Return the (x, y) coordinate for the center point of the cell that contains the specified text.  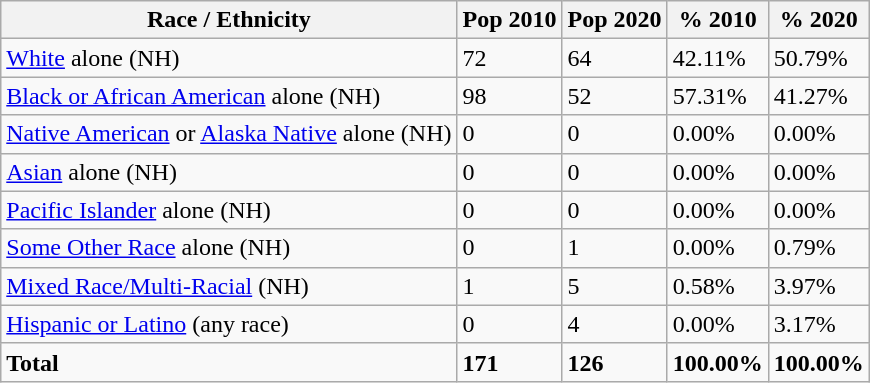
171 (510, 362)
4 (614, 324)
% 2010 (718, 20)
Mixed Race/Multi-Racial (NH) (229, 286)
White alone (NH) (229, 58)
0.79% (818, 248)
Asian alone (NH) (229, 172)
5 (614, 286)
Race / Ethnicity (229, 20)
Native American or Alaska Native alone (NH) (229, 134)
41.27% (818, 96)
42.11% (718, 58)
0.58% (718, 286)
50.79% (818, 58)
52 (614, 96)
Pop 2010 (510, 20)
% 2020 (818, 20)
3.17% (818, 324)
3.97% (818, 286)
Pop 2020 (614, 20)
Black or African American alone (NH) (229, 96)
Some Other Race alone (NH) (229, 248)
Pacific Islander alone (NH) (229, 210)
126 (614, 362)
Hispanic or Latino (any race) (229, 324)
Total (229, 362)
98 (510, 96)
57.31% (718, 96)
72 (510, 58)
64 (614, 58)
